Search for the cell housing the specified text and yield its (X, Y) center coordinate. 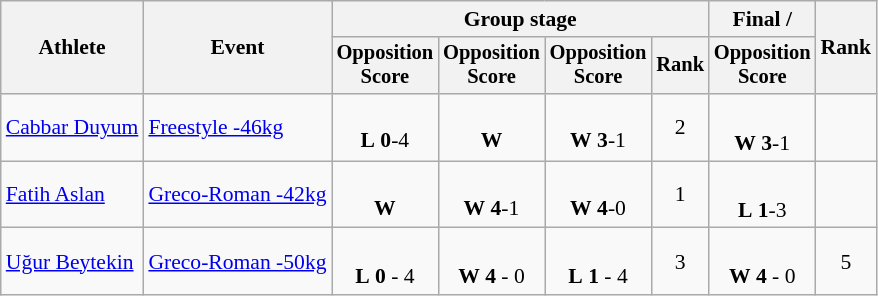
W 4-0 (598, 194)
3 (680, 262)
Final / (762, 19)
L 0-4 (386, 128)
L 1 - 4 (598, 262)
Cabbar Duyum (72, 128)
2 (680, 128)
W 4-1 (492, 194)
5 (846, 262)
Freestyle -46kg (237, 128)
Fatih Aslan (72, 194)
L 0 - 4 (386, 262)
Group stage (520, 19)
Uğur Beytekin (72, 262)
L 1-3 (762, 194)
Athlete (72, 48)
Event (237, 48)
1 (680, 194)
Greco-Roman -50kg (237, 262)
Greco-Roman -42kg (237, 194)
